Scan for the cell matching the given text and deliver its [x, y] coordinate at center. 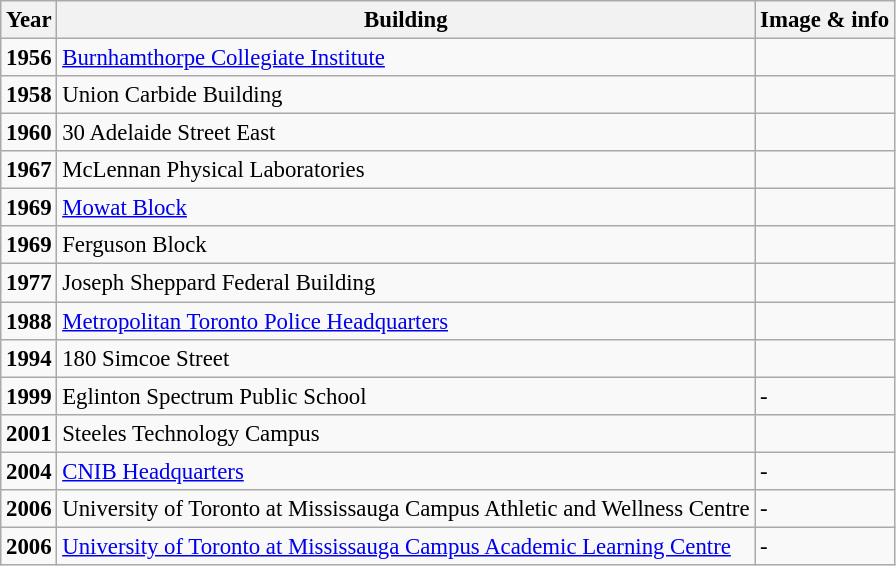
CNIB Headquarters [406, 471]
1977 [29, 283]
2001 [29, 433]
1960 [29, 133]
Joseph Sheppard Federal Building [406, 283]
Eglinton Spectrum Public School [406, 396]
Building [406, 20]
1999 [29, 396]
McLennan Physical Laboratories [406, 170]
1967 [29, 170]
Year [29, 20]
Burnhamthorpe Collegiate Institute [406, 58]
Ferguson Block [406, 245]
1958 [29, 95]
University of Toronto at Mississauga Campus Academic Learning Centre [406, 546]
Mowat Block [406, 208]
Union Carbide Building [406, 95]
1994 [29, 358]
1956 [29, 58]
180 Simcoe Street [406, 358]
30 Adelaide Street East [406, 133]
University of Toronto at Mississauga Campus Athletic and Wellness Centre [406, 509]
2004 [29, 471]
Image & info [825, 20]
Metropolitan Toronto Police Headquarters [406, 321]
Steeles Technology Campus [406, 433]
1988 [29, 321]
